Return the (x, y) coordinate for the center point of the cell that contains the specified text.  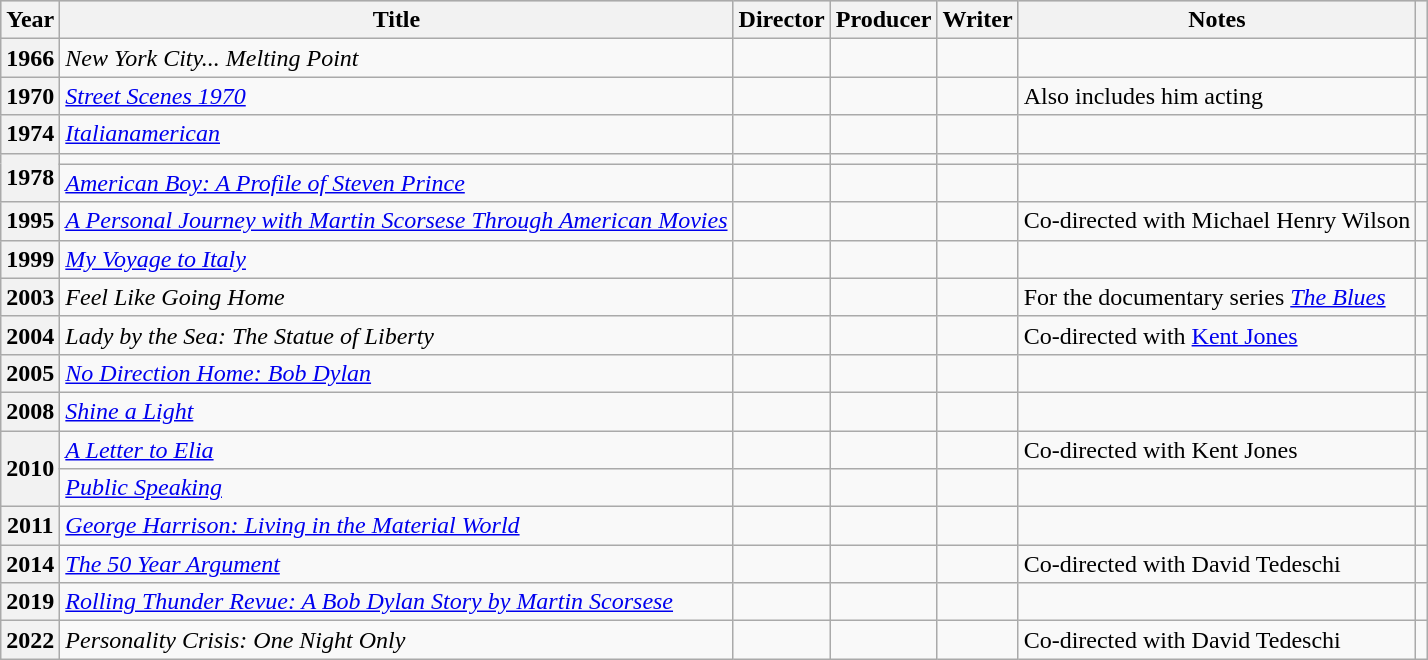
1974 (30, 134)
Rolling Thunder Revue: A Bob Dylan Story by Martin Scorsese (396, 602)
Street Scenes 1970 (396, 96)
A Personal Journey with Martin Scorsese Through American Movies (396, 221)
George Harrison: Living in the Material World (396, 526)
Year (30, 20)
1966 (30, 58)
2011 (30, 526)
1970 (30, 96)
Producer (884, 20)
Shine a Light (396, 411)
2019 (30, 602)
For the documentary series The Blues (1217, 297)
2010 (30, 468)
2005 (30, 373)
Public Speaking (396, 488)
Also includes him acting (1217, 96)
Notes (1217, 20)
Lady by the Sea: The Statue of Liberty (396, 335)
2014 (30, 564)
Writer (978, 20)
The 50 Year Argument (396, 564)
2008 (30, 411)
1999 (30, 259)
American Boy: A Profile of Steven Prince (396, 183)
Personality Crisis: One Night Only (396, 640)
Co-directed with Michael Henry Wilson (1217, 221)
2003 (30, 297)
2004 (30, 335)
1995 (30, 221)
New York City... Melting Point (396, 58)
1978 (30, 178)
Director (782, 20)
Title (396, 20)
A Letter to Elia (396, 449)
My Voyage to Italy (396, 259)
Italianamerican (396, 134)
No Direction Home: Bob Dylan (396, 373)
Feel Like Going Home (396, 297)
2022 (30, 640)
